Provide the [x, y] coordinate of the cell's center where the given text is located.  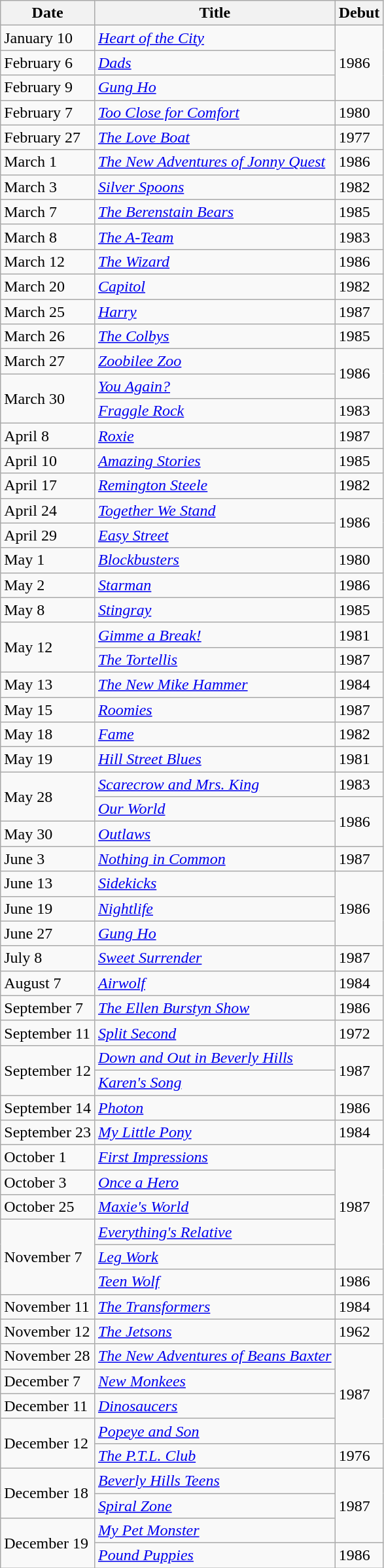
Airwolf [215, 983]
March 8 [48, 237]
Silver Spoons [215, 187]
Sidekicks [215, 884]
The Colbys [215, 337]
Fraggle Rock [215, 411]
April 10 [48, 461]
New Monkees [215, 1381]
February 6 [48, 63]
May 19 [48, 759]
December 19 [48, 1543]
October 1 [48, 1158]
Popeye and Son [215, 1431]
Split Second [215, 1033]
June 3 [48, 859]
December 11 [48, 1406]
September 23 [48, 1133]
Dinosaucers [215, 1406]
Leg Work [215, 1257]
March 25 [48, 312]
May 13 [48, 684]
Stingray [215, 610]
January 10 [48, 38]
February 7 [48, 112]
May 30 [48, 834]
Sweet Surrender [215, 958]
The Wizard [215, 261]
Together We Stand [215, 510]
First Impressions [215, 1158]
November 12 [48, 1331]
Once a Hero [215, 1182]
The Berenstain Bears [215, 212]
May 28 [48, 797]
November 11 [48, 1307]
September 14 [48, 1108]
February 9 [48, 88]
May 18 [48, 735]
Debut [359, 13]
Roomies [215, 709]
March 26 [48, 337]
Beverly Hills Teens [215, 1480]
September 12 [48, 1070]
Scarecrow and Mrs. King [215, 784]
March 30 [48, 399]
Remington Steele [215, 486]
November 7 [48, 1257]
Hill Street Blues [215, 759]
Teen Wolf [215, 1282]
Gimme a Break! [215, 635]
Date [48, 13]
My Pet Monster [215, 1531]
My Little Pony [215, 1133]
Too Close for Comfort [215, 112]
The New Adventures of Jonny Quest [215, 162]
June 27 [48, 933]
The Tortellis [215, 659]
April 17 [48, 486]
June 19 [48, 909]
The New Adventures of Beans Baxter [215, 1356]
The A-Team [215, 237]
Outlaws [215, 834]
Blockbusters [215, 560]
The New Mike Hammer [215, 684]
1977 [359, 137]
August 7 [48, 983]
May 2 [48, 585]
The P.T.L. Club [215, 1456]
Fame [215, 735]
Spiral Zone [215, 1505]
July 8 [48, 958]
Capitol [215, 286]
Starman [215, 585]
1962 [359, 1331]
May 8 [48, 610]
The Love Boat [215, 137]
Photon [215, 1108]
December 18 [48, 1493]
Nothing in Common [215, 859]
May 1 [48, 560]
Amazing Stories [215, 461]
The Ellen Burstyn Show [215, 1008]
April 29 [48, 535]
April 24 [48, 510]
Maxie's World [215, 1207]
1972 [359, 1033]
Everything's Relative [215, 1232]
March 3 [48, 187]
March 12 [48, 261]
Title [215, 13]
December 7 [48, 1381]
The Transformers [215, 1307]
Roxie [215, 436]
September 11 [48, 1033]
October 3 [48, 1182]
Dads [215, 63]
May 12 [48, 647]
Pound Puppies [215, 1556]
Nightlife [215, 909]
March 27 [48, 361]
February 27 [48, 137]
October 25 [48, 1207]
You Again? [215, 386]
Our World [215, 809]
June 13 [48, 884]
December 12 [48, 1443]
1976 [359, 1456]
November 28 [48, 1356]
Heart of the City [215, 38]
Easy Street [215, 535]
The Jetsons [215, 1331]
Zoobilee Zoo [215, 361]
Karen's Song [215, 1082]
Harry [215, 312]
September 7 [48, 1008]
Down and Out in Beverly Hills [215, 1058]
March 7 [48, 212]
April 8 [48, 436]
May 15 [48, 709]
March 1 [48, 162]
March 20 [48, 286]
